Return [x, y] of the center of cell containing provided text 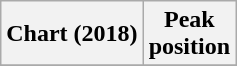
Peakposition [189, 34]
Chart (2018) [72, 34]
